Scan for the cell matching the given text and deliver its [X, Y] coordinate at center. 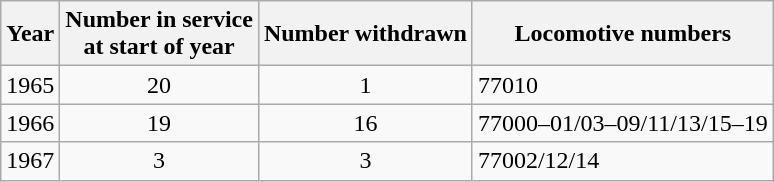
1966 [30, 123]
19 [160, 123]
1967 [30, 161]
1 [365, 85]
77002/12/14 [622, 161]
Year [30, 34]
Number in service at start of year [160, 34]
20 [160, 85]
16 [365, 123]
1965 [30, 85]
77000–01/03–09/11/13/15–19 [622, 123]
Locomotive numbers [622, 34]
77010 [622, 85]
Number withdrawn [365, 34]
